Search for the cell housing the specified text and yield its (X, Y) center coordinate. 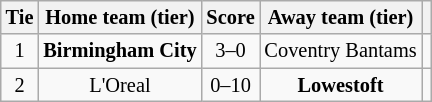
Birmingham City (120, 51)
Lowestoft (341, 85)
2 (20, 85)
Home team (tier) (120, 17)
1 (20, 51)
3–0 (231, 51)
Tie (20, 17)
Coventry Bantams (341, 51)
L'Oreal (120, 85)
Away team (tier) (341, 17)
0–10 (231, 85)
Score (231, 17)
